Identify which cell holds the provided text, then report its [x, y] central coordinate. 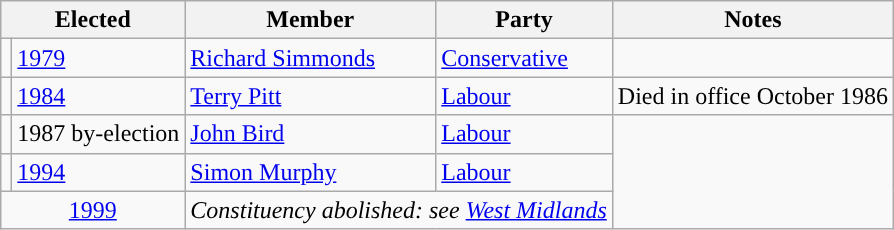
1984 [98, 96]
1987 by-election [98, 134]
Simon Murphy [310, 172]
1994 [98, 172]
Terry Pitt [310, 96]
Conservative [524, 58]
Member [310, 20]
Elected [93, 20]
John Bird [310, 134]
Party [524, 20]
Richard Simmonds [310, 58]
Died in office October 1986 [752, 96]
1979 [98, 58]
1999 [93, 210]
Notes [752, 20]
Constituency abolished: see West Midlands [398, 210]
